Pinpoint the cell where the given text exists, returning its [x, y] midpoint coordinate. 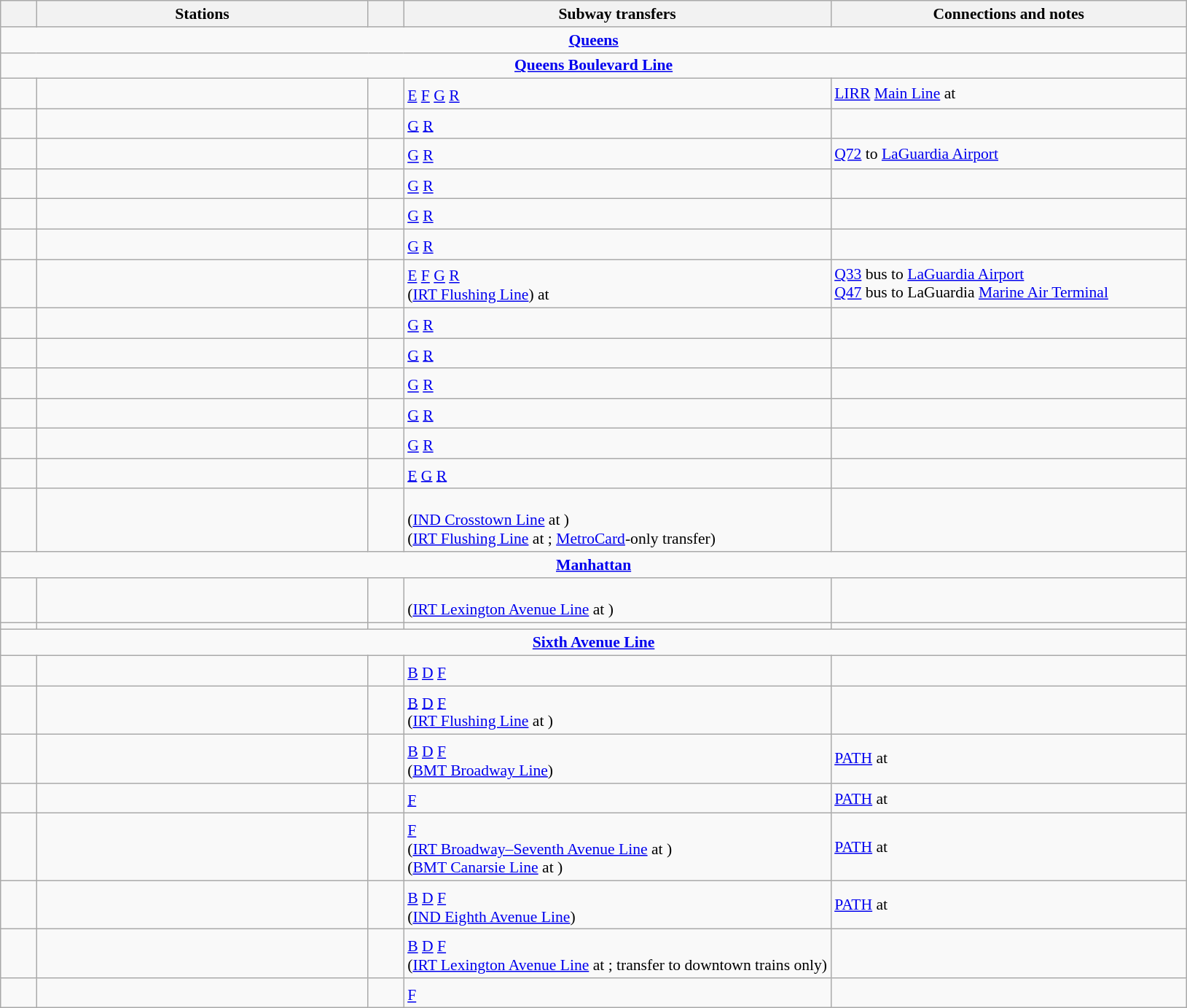
Queens Boulevard Line [594, 66]
E F G R (IRT Flushing Line) at [617, 284]
(IRT Lexington Avenue Line at ) [617, 601]
(IND Crosstown Line at ) (IRT Flushing Line at ; MetroCard-only transfer) [617, 520]
Subway transfers [617, 14]
B D F [617, 671]
F (IRT Broadway–Seventh Avenue Line at ) (BMT Canarsie Line at ) [617, 847]
Manhattan [594, 565]
B D F (IRT Lexington Avenue Line at ; transfer to downtown trains only) [617, 953]
B D F (BMT Broadway Line) [617, 759]
Connections and notes [1008, 14]
Stations [203, 14]
Q33 bus to LaGuardia AirportQ47 bus to LaGuardia Marine Air Terminal [1008, 284]
Queens [594, 40]
Sixth Avenue Line [594, 643]
Q72 to LaGuardia Airport [1008, 155]
B D F (IND Eighth Avenue Line) [617, 905]
E F G R [617, 93]
E G R [617, 474]
B D F (IRT Flushing Line at ) [617, 710]
LIRR Main Line at [1008, 93]
